Extract the [X, Y] coordinate from the center of the cell holding the provided text.  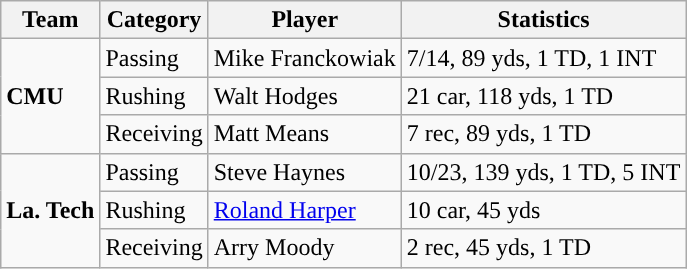
21 car, 118 yds, 1 TD [544, 96]
7/14, 89 yds, 1 TD, 1 INT [544, 58]
Player [304, 20]
Arry Moody [304, 248]
Roland Harper [304, 210]
2 rec, 45 yds, 1 TD [544, 248]
7 rec, 89 yds, 1 TD [544, 134]
10/23, 139 yds, 1 TD, 5 INT [544, 172]
Mike Franckowiak [304, 58]
Matt Means [304, 134]
Steve Haynes [304, 172]
Team [50, 20]
CMU [50, 96]
La. Tech [50, 210]
10 car, 45 yds [544, 210]
Category [154, 20]
Statistics [544, 20]
Walt Hodges [304, 96]
